Output the (X, Y) coordinate of the center of the cell containing the given text.  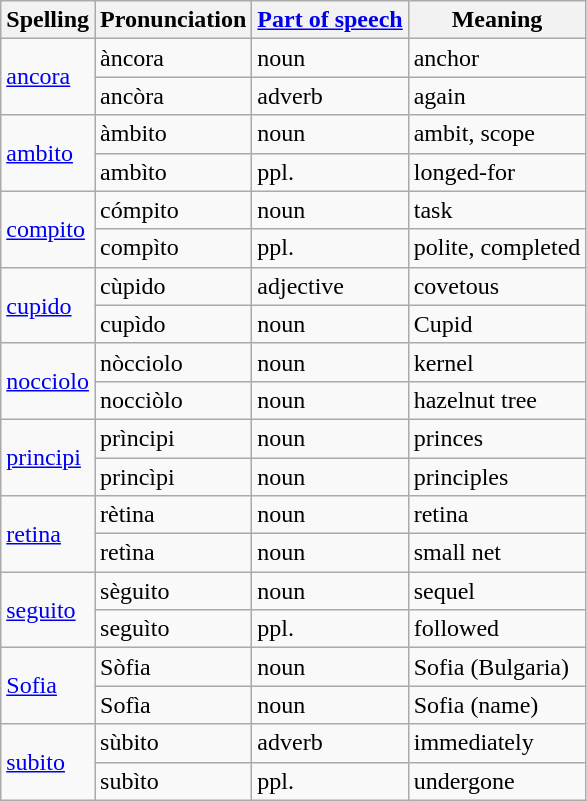
compìto (174, 248)
longed-for (497, 172)
Sofia (48, 686)
small net (497, 553)
compito (48, 229)
sèguito (174, 591)
immediately (497, 743)
anchor (497, 58)
seguito (48, 610)
rètina (174, 515)
cómpito (174, 210)
Spelling (48, 20)
adjective (330, 286)
polite, completed (497, 248)
Cupid (497, 324)
subito (48, 762)
undergone (497, 781)
princes (497, 438)
Sòfia (174, 667)
seguìto (174, 629)
Meaning (497, 20)
Pronunciation (174, 20)
ambit, scope (497, 134)
subìto (174, 781)
principles (497, 477)
nocciolo (48, 381)
nocciòlo (174, 400)
task (497, 210)
ambìto (174, 172)
hazelnut tree (497, 400)
ambito (48, 153)
kernel (497, 362)
sùbito (174, 743)
followed (497, 629)
Sofìa (174, 705)
ancòra (174, 96)
àmbito (174, 134)
prìncipi (174, 438)
cupìdo (174, 324)
covetous (497, 286)
principi (48, 457)
ancora (48, 77)
retìna (174, 553)
sequel (497, 591)
nòcciolo (174, 362)
cùpido (174, 286)
again (497, 96)
Sofia (name) (497, 705)
Part of speech (330, 20)
princìpi (174, 477)
àncora (174, 58)
cupido (48, 305)
Sofia (Bulgaria) (497, 667)
